Extract the (X, Y) coordinate from the center of the cell holding the provided text.  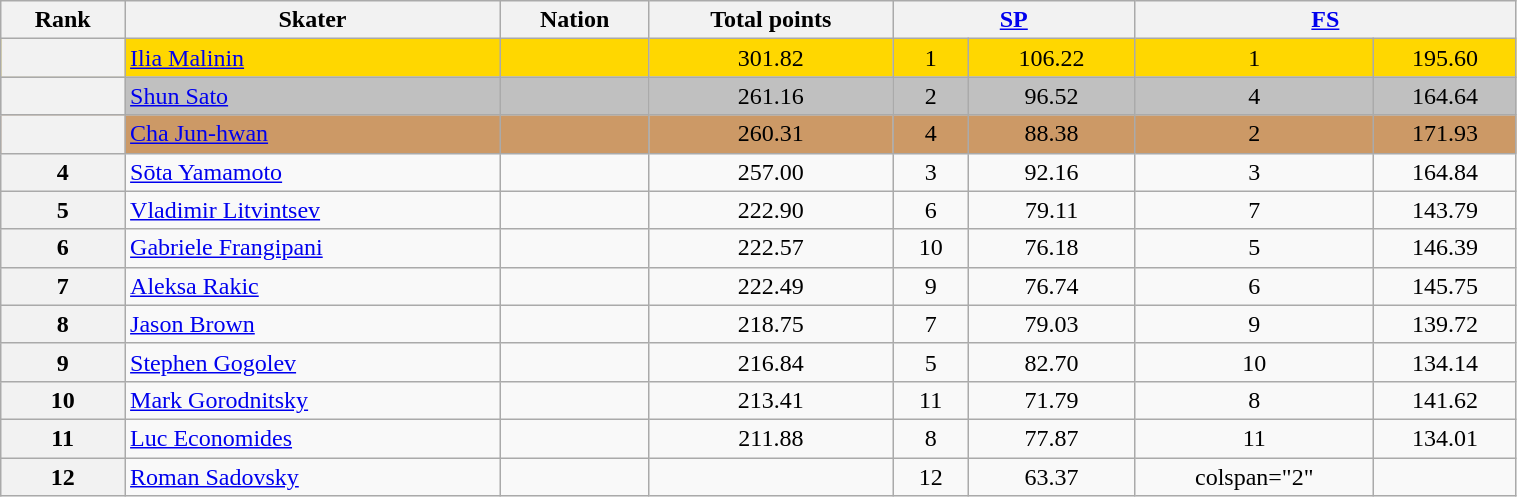
Total points (771, 20)
Roman Sadovsky (313, 477)
76.74 (1051, 286)
143.79 (1445, 210)
301.82 (771, 58)
260.31 (771, 134)
Aleksa Rakic (313, 286)
139.72 (1445, 324)
164.84 (1445, 172)
79.11 (1051, 210)
63.37 (1051, 477)
134.01 (1445, 438)
222.49 (771, 286)
96.52 (1051, 96)
FS (1326, 20)
222.57 (771, 248)
216.84 (771, 362)
76.18 (1051, 248)
Mark Gorodnitsky (313, 400)
145.75 (1445, 286)
Gabriele Frangipani (313, 248)
134.14 (1445, 362)
Stephen Gogolev (313, 362)
211.88 (771, 438)
71.79 (1051, 400)
colspan="2" (1254, 477)
Sōta Yamamoto (313, 172)
Skater (313, 20)
79.03 (1051, 324)
Luc Economides (313, 438)
222.90 (771, 210)
Nation (574, 20)
261.16 (771, 96)
146.39 (1445, 248)
195.60 (1445, 58)
92.16 (1051, 172)
257.00 (771, 172)
SP (1014, 20)
141.62 (1445, 400)
Shun Sato (313, 96)
213.41 (771, 400)
82.70 (1051, 362)
Cha Jun-hwan (313, 134)
171.93 (1445, 134)
77.87 (1051, 438)
106.22 (1051, 58)
88.38 (1051, 134)
Vladimir Litvintsev (313, 210)
Rank (63, 20)
Jason Brown (313, 324)
Ilia Malinin (313, 58)
218.75 (771, 324)
164.64 (1445, 96)
